Identify which cell holds the provided text, then report its [x, y] central coordinate. 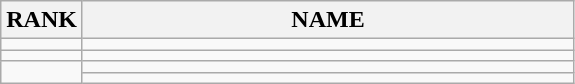
NAME [328, 20]
RANK [42, 20]
